Capture the cell that displays the provided text and extract its [X, Y] central coordinate. 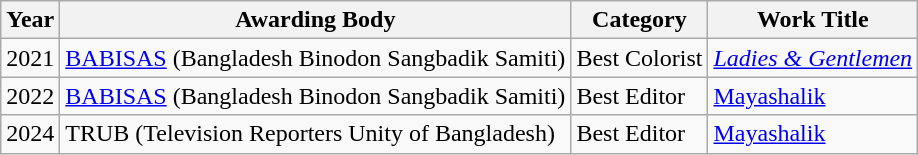
Best Colorist [640, 58]
Year [30, 20]
2021 [30, 58]
Category [640, 20]
TRUB (Television Reporters Unity of Bangladesh) [316, 134]
2024 [30, 134]
Ladies & Gentlemen [813, 58]
Awarding Body [316, 20]
2022 [30, 96]
Work Title [813, 20]
